Scan for the cell matching the given text and deliver its (X, Y) coordinate at center. 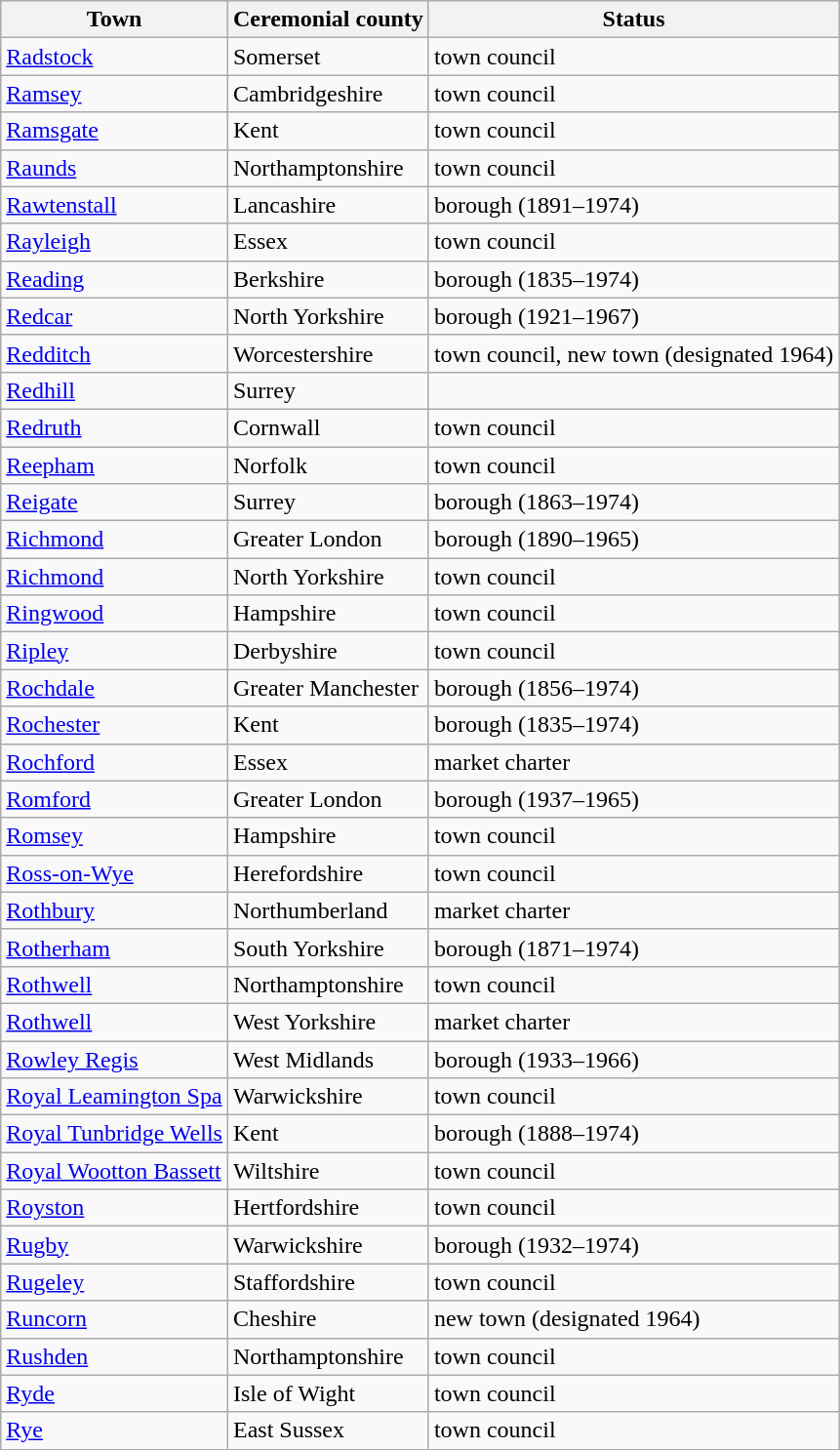
borough (1932–1974) (633, 1245)
Royal Leamington Spa (115, 1097)
Wiltshire (328, 1171)
Ryde (115, 1393)
Rushden (115, 1356)
East Sussex (328, 1430)
Reigate (115, 503)
West Yorkshire (328, 1022)
Rochdale (115, 688)
borough (1888–1974) (633, 1134)
Royal Wootton Bassett (115, 1171)
Ramsgate (115, 131)
Ringwood (115, 614)
Derbyshire (328, 651)
borough (1856–1974) (633, 688)
Radstock (115, 57)
borough (1890–1965) (633, 540)
Redcar (115, 316)
Greater Manchester (328, 688)
Isle of Wight (328, 1393)
Cheshire (328, 1319)
Raunds (115, 168)
Cornwall (328, 427)
Rawtenstall (115, 205)
Ripley (115, 651)
Romford (115, 799)
Romsey (115, 836)
Rayleigh (115, 242)
Lancashire (328, 205)
Reading (115, 279)
Redruth (115, 427)
Royston (115, 1208)
Rowley Regis (115, 1059)
town council, new town (designated 1964) (633, 353)
Runcorn (115, 1319)
Cambridgeshire (328, 94)
borough (1871–1974) (633, 947)
Rugeley (115, 1282)
borough (1933–1966) (633, 1059)
Rotherham (115, 947)
Berkshire (328, 279)
Reepham (115, 465)
borough (1863–1974) (633, 503)
Status (633, 20)
Worcestershire (328, 353)
Ramsey (115, 94)
Herefordshire (328, 873)
borough (1891–1974) (633, 205)
Rugby (115, 1245)
borough (1921–1967) (633, 316)
Redhill (115, 390)
South Yorkshire (328, 947)
Redditch (115, 353)
Hertfordshire (328, 1208)
Somerset (328, 57)
Town (115, 20)
Rochester (115, 725)
new town (designated 1964) (633, 1319)
West Midlands (328, 1059)
Rochford (115, 762)
Ceremonial county (328, 20)
Northumberland (328, 910)
Royal Tunbridge Wells (115, 1134)
borough (1937–1965) (633, 799)
Staffordshire (328, 1282)
Ross-on-Wye (115, 873)
Norfolk (328, 465)
Rye (115, 1430)
Rothbury (115, 910)
